Provide the (x, y) coordinate of the cell's center where the given text is located.  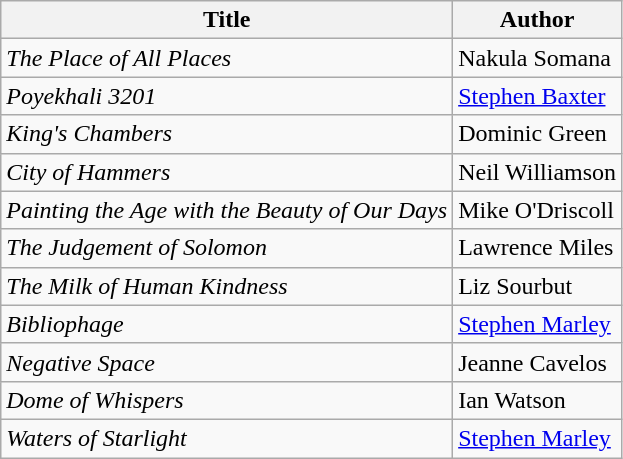
King's Chambers (227, 134)
The Place of All Places (227, 58)
Dominic Green (538, 134)
Title (227, 20)
Stephen Baxter (538, 96)
Neil Williamson (538, 172)
Liz Sourbut (538, 286)
City of Hammers (227, 172)
Mike O'Driscoll (538, 210)
Author (538, 20)
Nakula Somana (538, 58)
Bibliophage (227, 324)
Ian Watson (538, 400)
Jeanne Cavelos (538, 362)
Lawrence Miles (538, 248)
The Judgement of Solomon (227, 248)
The Milk of Human Kindness (227, 286)
Waters of Starlight (227, 438)
Dome of Whispers (227, 400)
Negative Space (227, 362)
Painting the Age with the Beauty of Our Days (227, 210)
Poyekhali 3201 (227, 96)
